Determine the (X, Y) coordinate at the center of the cell enclosing the given text.  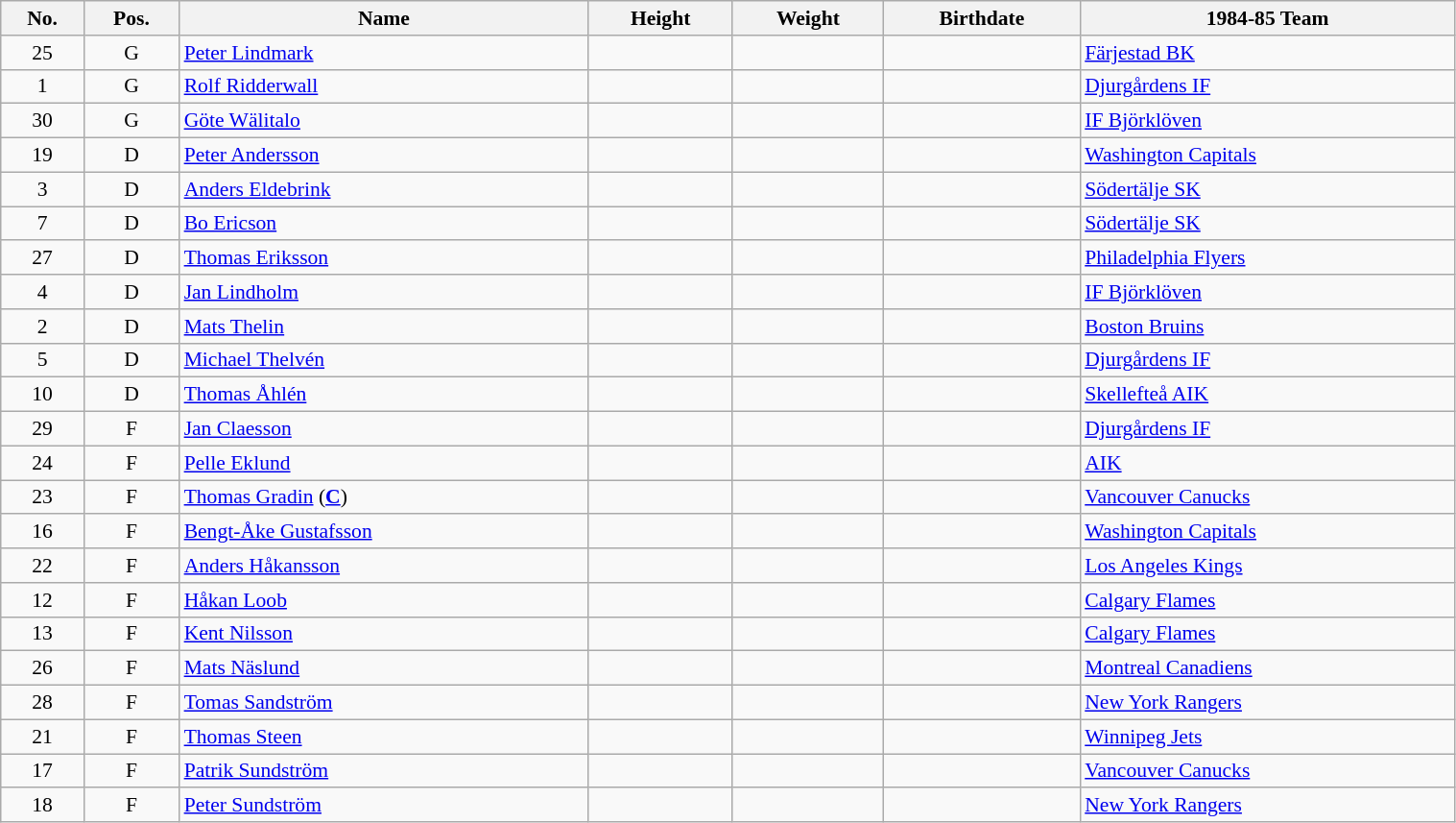
17 (42, 771)
3 (42, 189)
Thomas Åhlén (384, 395)
Mats Thelin (384, 327)
26 (42, 668)
Skellefteå AIK (1267, 395)
Winnipeg Jets (1267, 737)
Birthdate (983, 18)
Montreal Canadiens (1267, 668)
4 (42, 292)
13 (42, 634)
5 (42, 360)
22 (42, 566)
Anders Eldebrink (384, 189)
29 (42, 429)
30 (42, 121)
Kent Nilsson (384, 634)
Anders Håkansson (384, 566)
2 (42, 327)
Bengt-Åke Gustafsson (384, 532)
Färjestad BK (1267, 53)
18 (42, 806)
25 (42, 53)
No. (42, 18)
1984-85 Team (1267, 18)
27 (42, 258)
Thomas Eriksson (384, 258)
Tomas Sandström (384, 703)
24 (42, 463)
7 (42, 224)
Philadelphia Flyers (1267, 258)
Peter Sundström (384, 806)
Jan Claesson (384, 429)
28 (42, 703)
Peter Lindmark (384, 53)
16 (42, 532)
Rolf Ridderwall (384, 86)
Name (384, 18)
Michael Thelvén (384, 360)
Patrik Sundström (384, 771)
19 (42, 156)
Boston Bruins (1267, 327)
Peter Andersson (384, 156)
Height (660, 18)
Göte Wälitalo (384, 121)
1 (42, 86)
23 (42, 497)
Bo Ericson (384, 224)
Thomas Steen (384, 737)
Thomas Gradin (C) (384, 497)
12 (42, 600)
Jan Lindholm (384, 292)
Pos. (131, 18)
AIK (1267, 463)
Pelle Eklund (384, 463)
Mats Näslund (384, 668)
Håkan Loob (384, 600)
21 (42, 737)
10 (42, 395)
Los Angeles Kings (1267, 566)
Weight (808, 18)
